Pinpoint the cell where the given text exists, returning its [X, Y] midpoint coordinate. 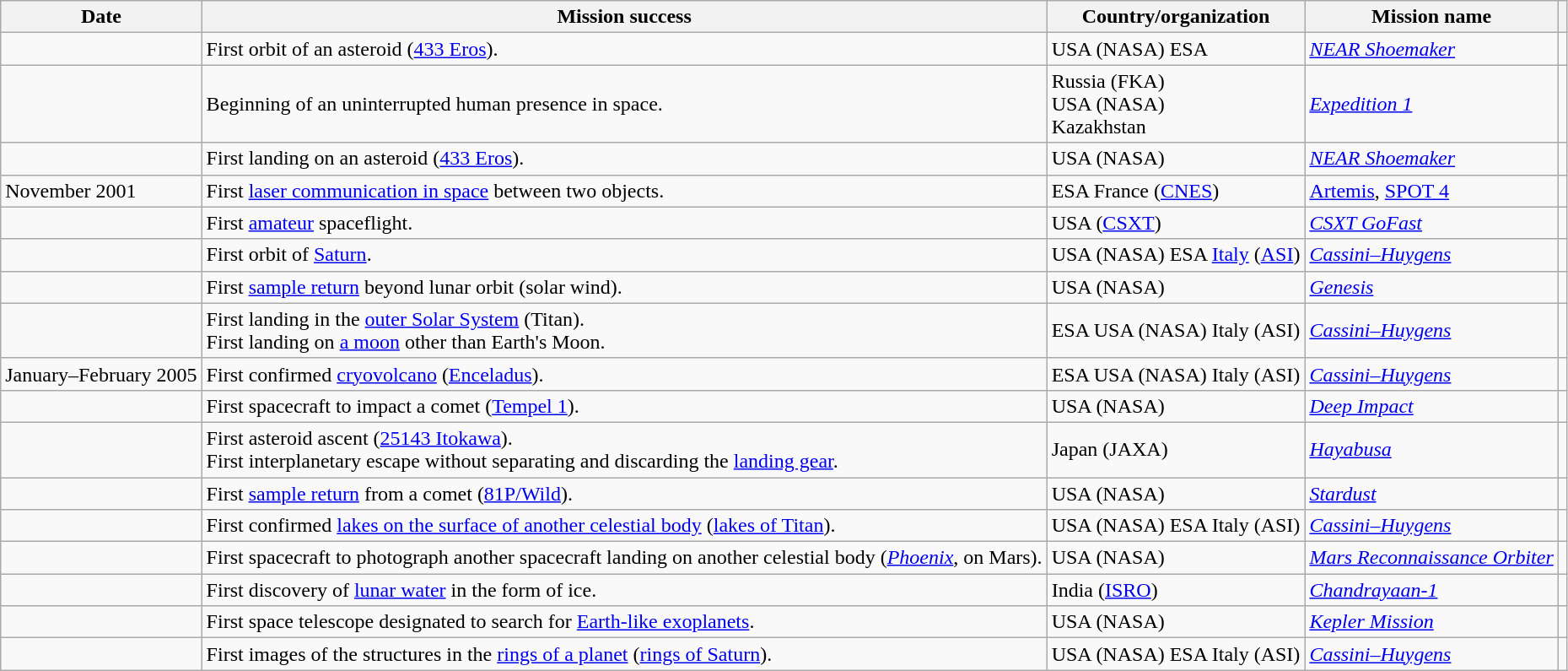
First sample return beyond lunar orbit (solar wind). [624, 287]
Deep Impact [1431, 406]
First discovery of lunar water in the form of ice. [624, 590]
First laser communication in space between two objects. [624, 191]
Expedition 1 [1431, 104]
First orbit of Saturn. [624, 255]
Country/organization [1176, 17]
First amateur spaceflight. [624, 223]
Kepler Mission [1431, 622]
First landing on an asteroid (433 Eros). [624, 159]
First spacecraft to impact a comet (Tempel 1). [624, 406]
Hayabusa [1431, 449]
January–February 2005 [101, 374]
Japan (JAXA) [1176, 449]
First landing in the outer Solar System (Titan).First landing on a moon other than Earth's Moon. [624, 331]
ESA France (CNES) [1176, 191]
November 2001 [101, 191]
Beginning of an uninterrupted human presence in space. [624, 104]
First images of the structures in the rings of a planet (rings of Saturn). [624, 654]
Chandrayaan-1 [1431, 590]
Mission success [624, 17]
Artemis, SPOT 4 [1431, 191]
Mars Reconnaissance Orbiter [1431, 558]
Mission name [1431, 17]
Date [101, 17]
First sample return from a comet (81P/Wild). [624, 494]
First space telescope designated to search for Earth-like exoplanets. [624, 622]
USA (NASA) ESA [1176, 49]
Russia (FKA) USA (NASA) Kazakhstan [1176, 104]
India (ISRO) [1176, 590]
Genesis [1431, 287]
First confirmed cryovolcano (Enceladus). [624, 374]
First asteroid ascent (25143 Itokawa).First interplanetary escape without separating and discarding the landing gear. [624, 449]
CSXT GoFast [1431, 223]
USA (CSXT) [1176, 223]
Stardust [1431, 494]
First orbit of an asteroid (433 Eros). [624, 49]
First confirmed lakes on the surface of another celestial body (lakes of Titan). [624, 526]
First spacecraft to photograph another spacecraft landing on another celestial body (Phoenix, on Mars). [624, 558]
